Capture the cell that displays the provided text and extract its [x, y] central coordinate. 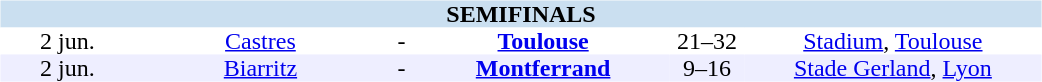
9–16 [707, 68]
21–32 [707, 42]
SEMIFINALS [520, 14]
Stade Gerland, Lyon [892, 68]
Biarritz [260, 68]
Montferrand [542, 68]
Castres [260, 42]
Stadium, Toulouse [892, 42]
Toulouse [542, 42]
